For the text-containing cell, return its midpoint in (x, y) coordinate format. 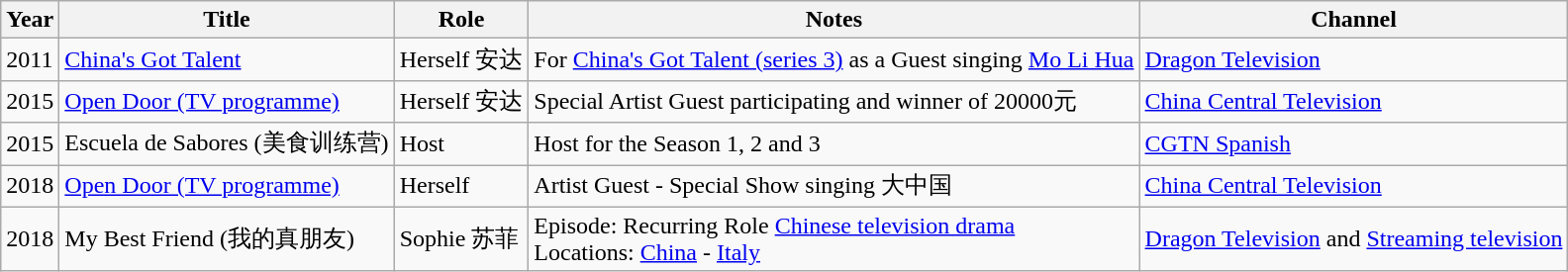
2011 (30, 59)
Dragon Television (1354, 59)
Dragon Television and Streaming television (1354, 239)
Notes (833, 20)
Year (30, 20)
Artist Guest - Special Show singing 大中国 (833, 186)
Title (227, 20)
Host for the Season 1, 2 and 3 (833, 144)
My Best Friend (我的真朋友) (227, 239)
Escuela de Sabores (美食训练营) (227, 144)
For China's Got Talent (series 3) as a Guest singing Mo Li Hua (833, 59)
Episode: Recurring Role Chinese television dramaLocations: China - Italy (833, 239)
CGTN Spanish (1354, 144)
Role (461, 20)
Special Artist Guest participating and winner of 20000元 (833, 101)
China's Got Talent (227, 59)
Sophie 苏菲 (461, 239)
Channel (1354, 20)
Host (461, 144)
Herself (461, 186)
